Return (x, y) of the center of cell containing provided text 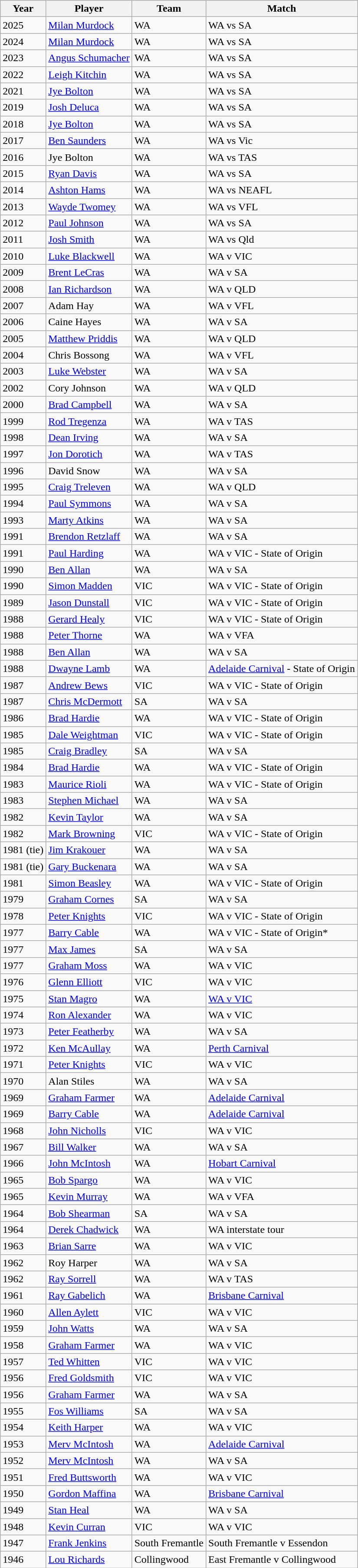
Paul Johnson (89, 223)
Ryan Davis (89, 173)
Gary Buckenara (89, 867)
Mark Browning (89, 834)
2023 (23, 58)
Caine Hayes (89, 322)
Ray Gabelich (89, 1296)
Ian Richardson (89, 289)
Bill Walker (89, 1147)
2022 (23, 75)
Simon Beasley (89, 883)
Wayde Twomey (89, 207)
Max James (89, 949)
Josh Smith (89, 240)
Graham Moss (89, 965)
2013 (23, 207)
Fos Williams (89, 1411)
1967 (23, 1147)
1963 (23, 1246)
1947 (23, 1543)
2024 (23, 42)
Paul Harding (89, 553)
Luke Webster (89, 372)
2021 (23, 91)
1968 (23, 1131)
WA v VIC - State of Origin* (282, 932)
1961 (23, 1296)
2018 (23, 124)
1984 (23, 768)
2007 (23, 306)
Matthew Priddis (89, 339)
2002 (23, 388)
1999 (23, 421)
2015 (23, 173)
2004 (23, 355)
WA vs TAS (282, 157)
Peter Featherby (89, 1032)
John Watts (89, 1329)
1966 (23, 1164)
Perth Carnival (282, 1048)
1970 (23, 1081)
Brendon Retzlaff (89, 537)
Chris McDermott (89, 701)
Rod Tregenza (89, 421)
Dean Irving (89, 437)
Josh Deluca (89, 108)
1952 (23, 1460)
1997 (23, 454)
2000 (23, 404)
Kevin Curran (89, 1526)
Angus Schumacher (89, 58)
2016 (23, 157)
WA vs Vic (282, 140)
South Fremantle v Essendon (282, 1543)
John McIntosh (89, 1164)
Adam Hay (89, 306)
Dwayne Lamb (89, 668)
Fred Goldsmith (89, 1378)
1974 (23, 1015)
Graham Cornes (89, 900)
2014 (23, 190)
1998 (23, 437)
Andrew Bews (89, 685)
Cory Johnson (89, 388)
1989 (23, 603)
Match (282, 9)
1951 (23, 1477)
1975 (23, 998)
Leigh Kitchin (89, 75)
1955 (23, 1411)
1972 (23, 1048)
Chris Bossong (89, 355)
2008 (23, 289)
Stan Heal (89, 1510)
Bob Shearman (89, 1213)
1959 (23, 1329)
Paul Symmons (89, 504)
2012 (23, 223)
WA interstate tour (282, 1229)
Craig Bradley (89, 751)
Derek Chadwick (89, 1229)
Gordon Maffina (89, 1493)
Ben Saunders (89, 140)
WA vs Qld (282, 240)
1953 (23, 1444)
2009 (23, 273)
1949 (23, 1510)
Simon Madden (89, 586)
Ray Sorrell (89, 1279)
Maurice Rioli (89, 784)
2025 (23, 25)
Player (89, 9)
2010 (23, 256)
Adelaide Carnival - State of Origin (282, 668)
Kevin Murray (89, 1196)
1994 (23, 504)
Marty Atkins (89, 520)
1996 (23, 470)
2005 (23, 339)
Ted Whitten (89, 1362)
1995 (23, 487)
Team (169, 9)
1971 (23, 1065)
South Fremantle (169, 1543)
2003 (23, 372)
1958 (23, 1345)
Alan Stiles (89, 1081)
2011 (23, 240)
1973 (23, 1032)
Year (23, 9)
Peter Thorne (89, 636)
Collingwood (169, 1560)
Bob Spargo (89, 1180)
Glenn Elliott (89, 982)
Allen Aylett (89, 1312)
1976 (23, 982)
Stephen Michael (89, 801)
Brent LeCras (89, 273)
1948 (23, 1526)
Luke Blackwell (89, 256)
2019 (23, 108)
Keith Harper (89, 1428)
Ron Alexander (89, 1015)
1981 (23, 883)
1950 (23, 1493)
1954 (23, 1428)
1978 (23, 916)
Stan Magro (89, 998)
1957 (23, 1362)
Frank Jenkins (89, 1543)
John Nicholls (89, 1131)
1979 (23, 900)
Jon Dorotich (89, 454)
East Fremantle v Collingwood (282, 1560)
1986 (23, 718)
Dale Weightman (89, 735)
Brian Sarre (89, 1246)
1960 (23, 1312)
Gerard Healy (89, 619)
Ken McAullay (89, 1048)
Jim Krakouer (89, 850)
WA vs NEAFL (282, 190)
Hobart Carnival (282, 1164)
David Snow (89, 470)
2006 (23, 322)
1946 (23, 1560)
WA vs VFL (282, 207)
Roy Harper (89, 1263)
Fred Buttsworth (89, 1477)
Kevin Taylor (89, 817)
Craig Treleven (89, 487)
Lou Richards (89, 1560)
1993 (23, 520)
2017 (23, 140)
Brad Campbell (89, 404)
Ashton Hams (89, 190)
Jason Dunstall (89, 603)
